Search for the cell housing the specified text and yield its (X, Y) center coordinate. 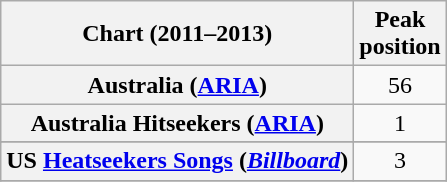
3 (400, 161)
Australia (ARIA) (178, 85)
Chart (2011–2013) (178, 34)
56 (400, 85)
1 (400, 123)
Australia Hitseekers (ARIA) (178, 123)
US Heatseekers Songs (Billboard) (178, 161)
Peakposition (400, 34)
